Pinpoint the cell where the given text exists, returning its (X, Y) midpoint coordinate. 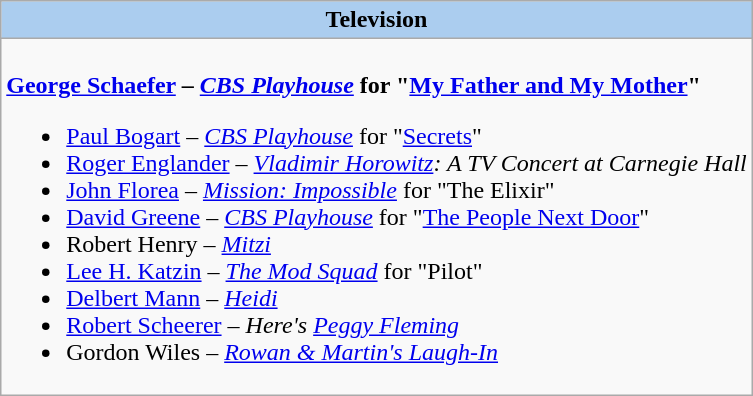
Television (377, 20)
